Identify which cell holds the provided text, then report its [x, y] central coordinate. 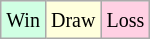
Loss [126, 20]
Draw [72, 20]
Win [24, 20]
